Scan for the cell matching the given text and deliver its [X, Y] coordinate at center. 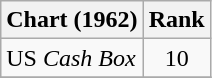
10 [176, 58]
Chart (1962) [72, 20]
US Cash Box [72, 58]
Rank [176, 20]
